Capture the cell that displays the provided text and extract its (X, Y) central coordinate. 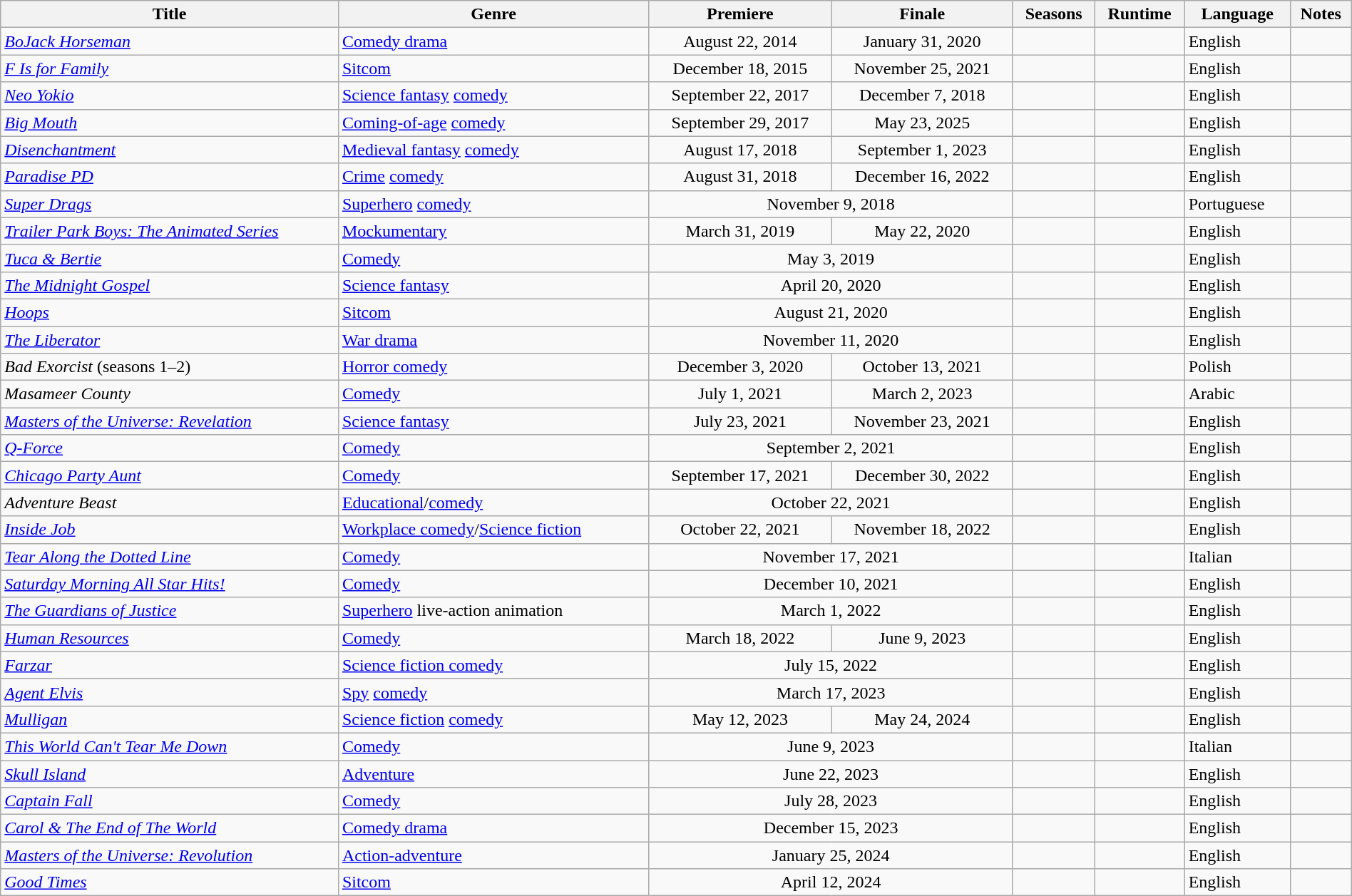
Masters of the Universe: Revelation (170, 421)
May 22, 2020 (922, 231)
Seasons (1054, 14)
Adventure Beast (170, 503)
The Midnight Gospel (170, 285)
November 18, 2022 (922, 530)
This World Can't Tear Me Down (170, 746)
March 17, 2023 (831, 692)
September 22, 2017 (740, 96)
December 3, 2020 (740, 367)
Bad Exorcist (seasons 1–2) (170, 367)
May 23, 2025 (922, 123)
Super Drags (170, 204)
Good Times (170, 882)
Farzar (170, 665)
Masameer County (170, 394)
December 10, 2021 (831, 584)
March 1, 2022 (831, 611)
F Is for Family (170, 68)
Horror comedy (493, 367)
June 22, 2023 (831, 773)
Big Mouth (170, 123)
Notes (1321, 14)
November 11, 2020 (831, 340)
Tear Along the Dotted Line (170, 557)
Trailer Park Boys: The Animated Series (170, 231)
Science fantasy comedy (493, 96)
Mockumentary (493, 231)
March 18, 2022 (740, 638)
May 12, 2023 (740, 719)
Coming-of-age comedy (493, 123)
Crime comedy (493, 177)
November 17, 2021 (831, 557)
Q-Force (170, 448)
BoJack Horseman (170, 41)
Tuca & Bertie (170, 258)
Carol & The End of The World (170, 828)
Skull Island (170, 773)
December 15, 2023 (831, 828)
Spy comedy (493, 692)
Adventure (493, 773)
The Guardians of Justice (170, 611)
September 29, 2017 (740, 123)
September 2, 2021 (831, 448)
The Liberator (170, 340)
May 24, 2024 (922, 719)
Portuguese (1237, 204)
Captain Fall (170, 801)
Premiere (740, 14)
April 12, 2024 (831, 882)
Genre (493, 14)
Agent Elvis (170, 692)
Language (1237, 14)
July 28, 2023 (831, 801)
March 31, 2019 (740, 231)
Polish (1237, 367)
August 22, 2014 (740, 41)
July 23, 2021 (740, 421)
December 18, 2015 (740, 68)
September 17, 2021 (740, 475)
Chicago Party Aunt (170, 475)
December 7, 2018 (922, 96)
November 9, 2018 (831, 204)
Neo Yokio (170, 96)
December 16, 2022 (922, 177)
Educational/comedy (493, 503)
May 3, 2019 (831, 258)
Title (170, 14)
August 31, 2018 (740, 177)
July 1, 2021 (740, 394)
September 1, 2023 (922, 150)
Superhero live-action animation (493, 611)
War drama (493, 340)
Masters of the Universe: Revolution (170, 855)
March 2, 2023 (922, 394)
November 25, 2021 (922, 68)
Human Resources (170, 638)
October 13, 2021 (922, 367)
Disenchantment (170, 150)
April 20, 2020 (831, 285)
Superhero comedy (493, 204)
Inside Job (170, 530)
Runtime (1140, 14)
Mulligan (170, 719)
August 17, 2018 (740, 150)
December 30, 2022 (922, 475)
January 25, 2024 (831, 855)
Finale (922, 14)
July 15, 2022 (831, 665)
Medieval fantasy comedy (493, 150)
January 31, 2020 (922, 41)
Paradise PD (170, 177)
November 23, 2021 (922, 421)
Action-adventure (493, 855)
Saturday Morning All Star Hits! (170, 584)
Hoops (170, 312)
Arabic (1237, 394)
Workplace comedy/Science fiction (493, 530)
August 21, 2020 (831, 312)
